From the cell containing the given text, extract its center point as (x, y) coordinate. 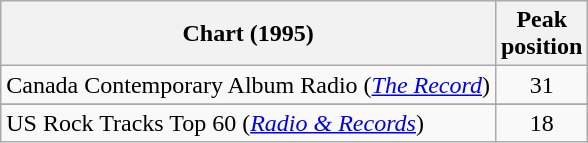
Peakposition (541, 34)
Chart (1995) (248, 34)
Canada Contemporary Album Radio (The Record) (248, 85)
18 (541, 123)
31 (541, 85)
US Rock Tracks Top 60 (Radio & Records) (248, 123)
